Return [x, y] of the center of cell containing provided text 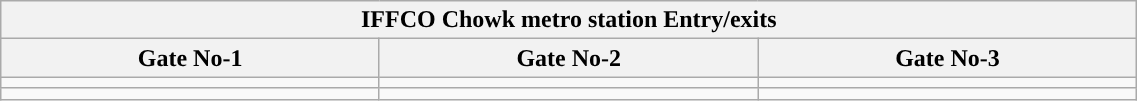
Gate No-2 [568, 58]
Gate No-3 [948, 58]
IFFCO Chowk metro station Entry/exits [569, 20]
Gate No-1 [190, 58]
